Extract the [X, Y] coordinate from the center of the cell holding the provided text.  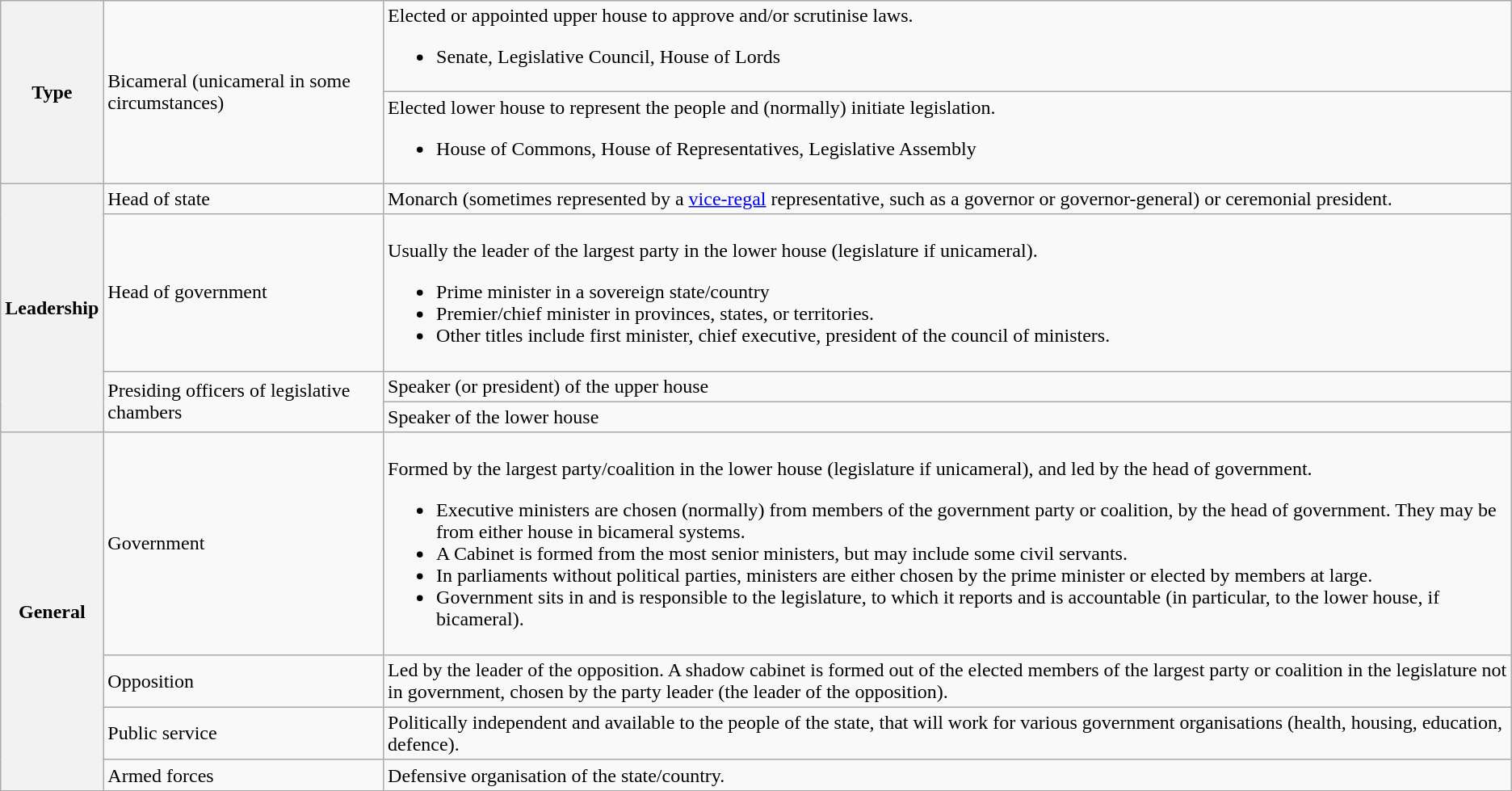
Opposition [244, 680]
Elected or appointed upper house to approve and/or scrutinise laws.Senate, Legislative Council, House of Lords [948, 47]
Elected lower house to represent the people and (normally) initiate legislation.House of Commons, House of Representatives, Legislative Assembly [948, 137]
Government [244, 543]
Type [52, 92]
Head of state [244, 199]
Bicameral (unicameral in some circumstances) [244, 92]
Speaker of the lower house [948, 417]
Head of government [244, 292]
Defensive organisation of the state/country. [948, 775]
Leadership [52, 308]
Armed forces [244, 775]
Public service [244, 734]
General [52, 611]
Presiding officers of legislative chambers [244, 402]
Monarch (sometimes represented by a vice-regal representative, such as a governor or governor-general) or ceremonial president. [948, 199]
Speaker (or president) of the upper house [948, 386]
